Pinpoint the cell where the given text exists, returning its (X, Y) midpoint coordinate. 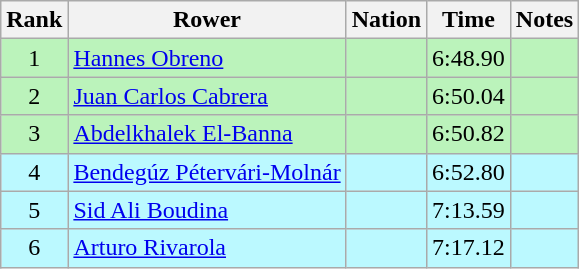
Rank (34, 20)
6:50.04 (469, 96)
6:50.82 (469, 134)
Nation (386, 20)
Abdelkhalek El-Banna (207, 134)
7:17.12 (469, 248)
2 (34, 96)
Rower (207, 20)
6:48.90 (469, 58)
Juan Carlos Cabrera (207, 96)
Arturo Rivarola (207, 248)
Hannes Obreno (207, 58)
3 (34, 134)
Bendegúz Pétervári-Molnár (207, 172)
4 (34, 172)
Time (469, 20)
1 (34, 58)
Sid Ali Boudina (207, 210)
6 (34, 248)
6:52.80 (469, 172)
7:13.59 (469, 210)
Notes (544, 20)
5 (34, 210)
